Extract the [X, Y] coordinate from the center of the cell holding the provided text.  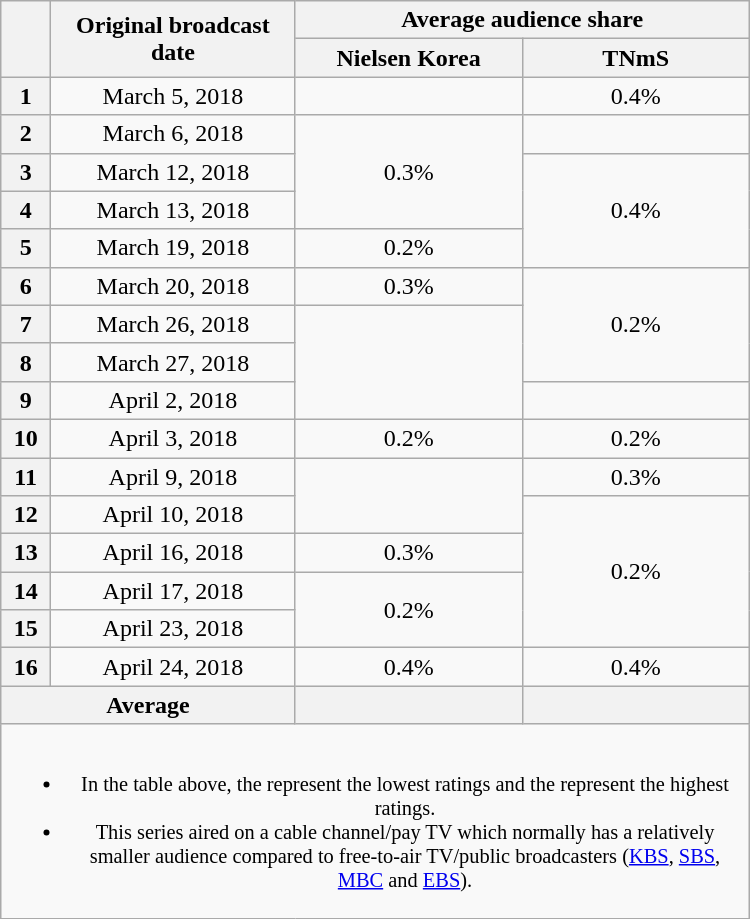
4 [26, 210]
14 [26, 591]
Average audience share [522, 20]
TNmS [636, 58]
April 17, 2018 [173, 591]
Nielsen Korea [408, 58]
5 [26, 248]
15 [26, 629]
16 [26, 667]
3 [26, 172]
March 20, 2018 [173, 286]
April 24, 2018 [173, 667]
6 [26, 286]
2 [26, 134]
April 2, 2018 [173, 400]
8 [26, 362]
12 [26, 515]
10 [26, 438]
March 6, 2018 [173, 134]
March 13, 2018 [173, 210]
April 3, 2018 [173, 438]
April 16, 2018 [173, 553]
9 [26, 400]
March 27, 2018 [173, 362]
March 5, 2018 [173, 96]
1 [26, 96]
April 10, 2018 [173, 515]
March 26, 2018 [173, 324]
Original broadcast date [173, 39]
11 [26, 477]
Average [148, 705]
April 9, 2018 [173, 477]
March 12, 2018 [173, 172]
7 [26, 324]
April 23, 2018 [173, 629]
March 19, 2018 [173, 248]
13 [26, 553]
